Output the (x, y) coordinate of the center of the cell containing the given text.  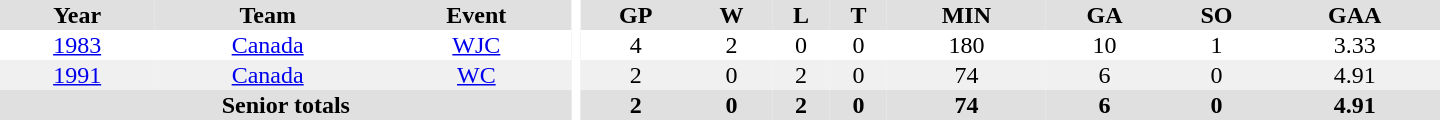
GAA (1354, 15)
180 (966, 45)
3.33 (1354, 45)
Senior totals (286, 105)
10 (1105, 45)
1983 (77, 45)
WJC (476, 45)
SO (1217, 15)
L (800, 15)
GA (1105, 15)
1 (1217, 45)
Event (476, 15)
W (732, 15)
4 (636, 45)
MIN (966, 15)
T (858, 15)
Year (77, 15)
Team (268, 15)
WC (476, 75)
GP (636, 15)
1991 (77, 75)
